Find where the given text appears and provide that cell's center as [X, Y] coordinate. 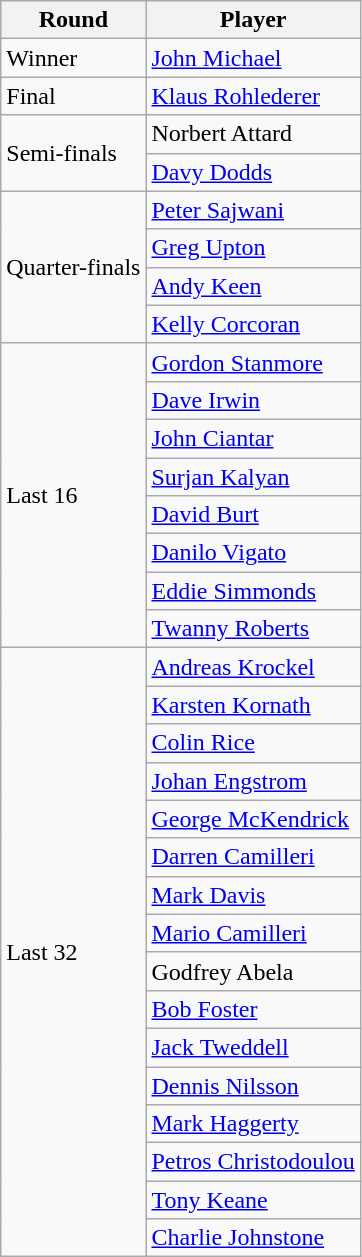
Semi-finals [74, 153]
Twanny Roberts [253, 629]
Last 32 [74, 952]
Godfrey Abela [253, 971]
Andreas Krockel [253, 667]
Andy Keen [253, 286]
Kelly Corcoran [253, 324]
Player [253, 20]
Bob Foster [253, 1009]
Tony Keane [253, 1200]
Dave Irwin [253, 400]
Karsten Kornath [253, 705]
Round [74, 20]
Surjan Kalyan [253, 477]
Davy Dodds [253, 172]
George McKendrick [253, 819]
Petros Christodoulou [253, 1162]
Peter Sajwani [253, 210]
Final [74, 96]
David Burt [253, 515]
Mark Davis [253, 895]
Gordon Stanmore [253, 362]
Norbert Attard [253, 134]
Danilo Vigato [253, 553]
Darren Camilleri [253, 857]
Johan Engstrom [253, 781]
Charlie Johnstone [253, 1238]
Eddie Simmonds [253, 591]
Jack Tweddell [253, 1047]
John Ciantar [253, 438]
Last 16 [74, 495]
Mario Camilleri [253, 933]
Greg Upton [253, 248]
Colin Rice [253, 743]
John Michael [253, 58]
Mark Haggerty [253, 1124]
Quarter-finals [74, 267]
Dennis Nilsson [253, 1085]
Winner [74, 58]
Klaus Rohlederer [253, 96]
